Extract the [x, y] coordinate from the center of the cell holding the provided text.  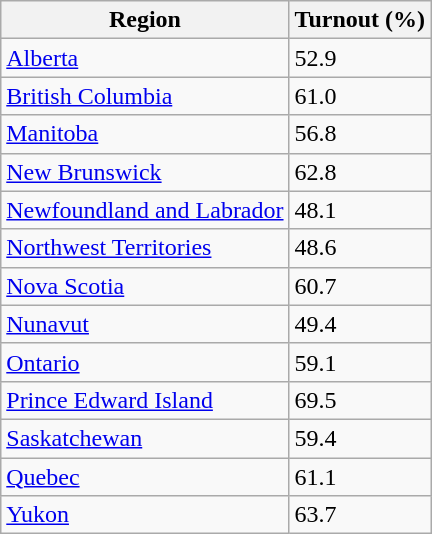
New Brunswick [145, 172]
Northwest Territories [145, 248]
61.0 [360, 96]
Region [145, 20]
59.1 [360, 362]
49.4 [360, 324]
Ontario [145, 362]
Manitoba [145, 134]
60.7 [360, 286]
56.8 [360, 134]
61.1 [360, 477]
62.8 [360, 172]
Yukon [145, 515]
Saskatchewan [145, 438]
Nunavut [145, 324]
Alberta [145, 58]
48.1 [360, 210]
63.7 [360, 515]
Turnout (%) [360, 20]
Prince Edward Island [145, 400]
Quebec [145, 477]
69.5 [360, 400]
Newfoundland and Labrador [145, 210]
59.4 [360, 438]
52.9 [360, 58]
Nova Scotia [145, 286]
48.6 [360, 248]
British Columbia [145, 96]
